Detect which cell encompasses the target text, then output its (X, Y) center coordinate. 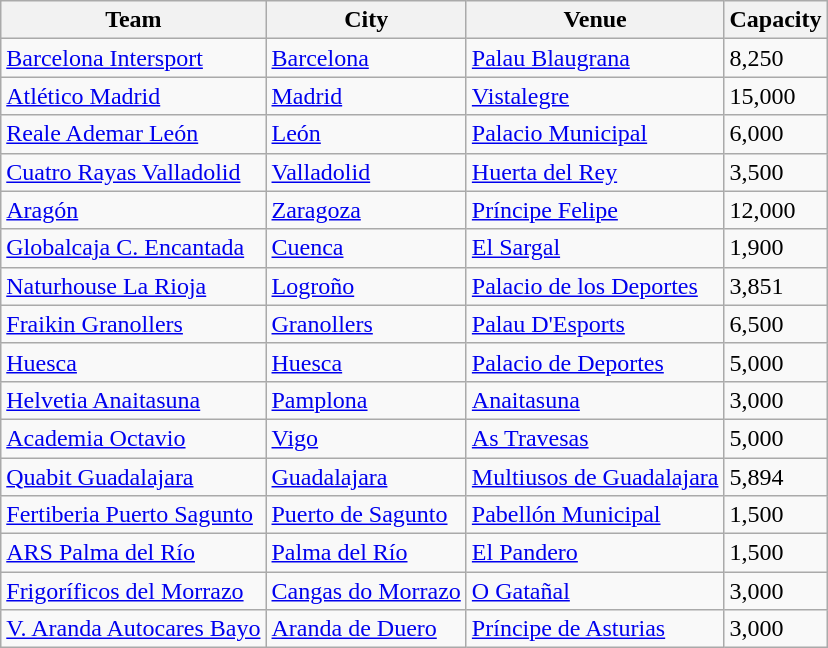
6,000 (776, 134)
Príncipe Felipe (595, 210)
1,900 (776, 248)
Granollers (366, 324)
Zaragoza (366, 210)
El Sargal (595, 248)
Vigo (366, 438)
Palacio de Deportes (595, 362)
Team (134, 20)
Palau Blaugrana (595, 58)
Multiusos de Guadalajara (595, 477)
Puerto de Sagunto (366, 515)
Palacio de los Deportes (595, 286)
8,250 (776, 58)
City (366, 20)
Príncipe de Asturias (595, 629)
V. Aranda Autocares Bayo (134, 629)
12,000 (776, 210)
Fertiberia Puerto Sagunto (134, 515)
Globalcaja C. Encantada (134, 248)
Atlético Madrid (134, 96)
3,851 (776, 286)
Reale Ademar León (134, 134)
Capacity (776, 20)
As Travesas (595, 438)
Palma del Río (366, 553)
Palacio Municipal (595, 134)
Pamplona (366, 400)
Academia Octavio (134, 438)
Cuenca (366, 248)
Cuatro Rayas Valladolid (134, 172)
El Pandero (595, 553)
Venue (595, 20)
Guadalajara (366, 477)
15,000 (776, 96)
Cangas do Morrazo (366, 591)
Valladolid (366, 172)
Helvetia Anaitasuna (134, 400)
Barcelona Intersport (134, 58)
Naturhouse La Rioja (134, 286)
Madrid (366, 96)
6,500 (776, 324)
O Gatañal (595, 591)
Aranda de Duero (366, 629)
Pabellón Municipal (595, 515)
León (366, 134)
3,500 (776, 172)
Vistalegre (595, 96)
Palau D'Esports (595, 324)
Quabit Guadalajara (134, 477)
Aragón (134, 210)
Huerta del Rey (595, 172)
ARS Palma del Río (134, 553)
5,894 (776, 477)
Barcelona (366, 58)
Frigoríficos del Morrazo (134, 591)
Fraikin Granollers (134, 324)
Logroño (366, 286)
Anaitasuna (595, 400)
